Pinpoint the cell where the given text exists, returning its [x, y] midpoint coordinate. 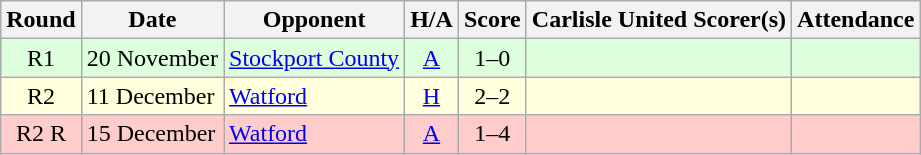
Date [152, 20]
2–2 [492, 96]
Stockport County [314, 58]
R1 [41, 58]
Round [41, 20]
Opponent [314, 20]
H [432, 96]
R2 R [41, 134]
H/A [432, 20]
1–0 [492, 58]
Score [492, 20]
Carlisle United Scorer(s) [658, 20]
R2 [41, 96]
Attendance [856, 20]
1–4 [492, 134]
15 December [152, 134]
20 November [152, 58]
11 December [152, 96]
